Find where the given text appears and provide that cell's center as [X, Y] coordinate. 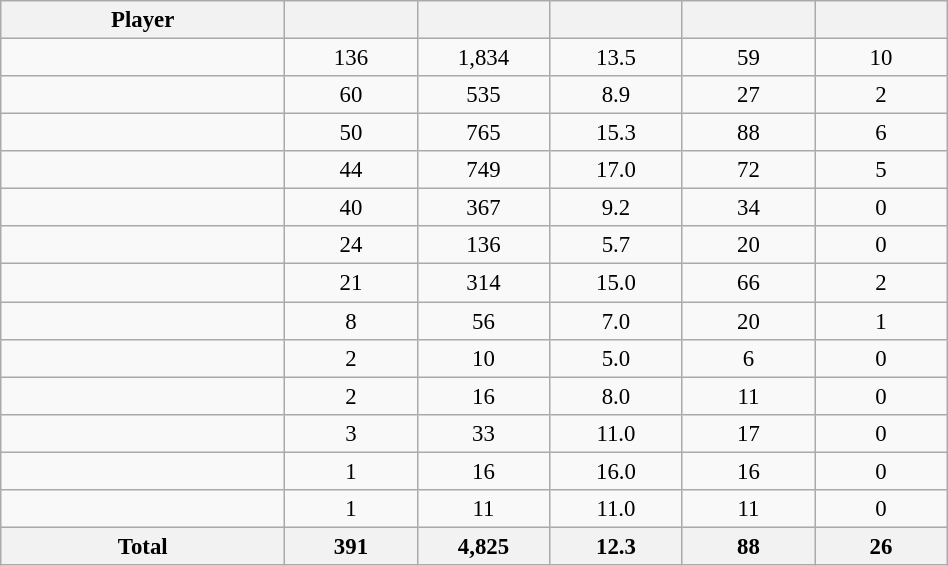
40 [351, 208]
50 [351, 133]
21 [351, 283]
535 [483, 95]
12.3 [616, 546]
66 [748, 283]
17.0 [616, 170]
27 [748, 95]
15.0 [616, 283]
15.3 [616, 133]
Player [143, 20]
72 [748, 170]
391 [351, 546]
56 [483, 321]
5.0 [616, 358]
5 [882, 170]
9.2 [616, 208]
5.7 [616, 245]
1,834 [483, 58]
4,825 [483, 546]
34 [748, 208]
44 [351, 170]
367 [483, 208]
765 [483, 133]
3 [351, 433]
59 [748, 58]
24 [351, 245]
33 [483, 433]
17 [748, 433]
749 [483, 170]
8 [351, 321]
13.5 [616, 58]
8.9 [616, 95]
314 [483, 283]
8.0 [616, 396]
26 [882, 546]
7.0 [616, 321]
Total [143, 546]
60 [351, 95]
16.0 [616, 471]
